Return the (x, y) coordinate for the center point of the cell that contains the specified text.  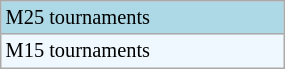
M25 tournaments (142, 17)
M15 tournaments (142, 51)
